Detect which cell encompasses the target text, then output its (X, Y) center coordinate. 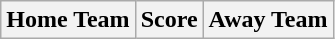
Away Team (268, 20)
Score (169, 20)
Home Team (68, 20)
